Find where the given text appears and provide that cell's center as (X, Y) coordinate. 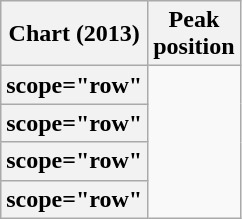
Peakposition (194, 34)
Chart (2013) (74, 34)
